Scan for the cell matching the given text and deliver its (x, y) coordinate at center. 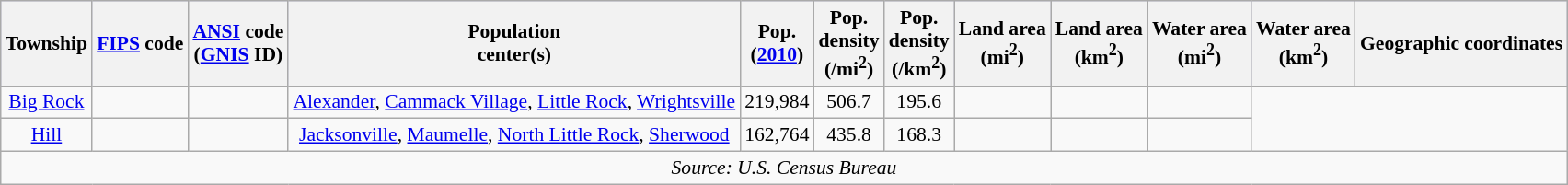
219,984 (777, 102)
Pop.density(/mi2) (849, 43)
Populationcenter(s) (513, 43)
195.6 (919, 102)
Pop.density(/km2) (919, 43)
162,764 (777, 135)
Water area(mi2) (1200, 43)
168.3 (919, 135)
Jacksonville, Maumelle, North Little Rock, Sherwood (513, 135)
ANSI code(GNIS ID) (237, 43)
435.8 (849, 135)
Alexander, Cammack Village, Little Rock, Wrightsville (513, 102)
Hill (46, 135)
Source: U.S. Census Bureau (784, 168)
Geographic coordinates (1461, 43)
Big Rock (46, 102)
Township (46, 43)
Land area(mi2) (1003, 43)
Pop.(2010) (777, 43)
506.7 (849, 102)
FIPS code (140, 43)
Land area(km2) (1099, 43)
Water area(km2) (1303, 43)
